Return the [X, Y] coordinate for the center point of the cell that contains the specified text.  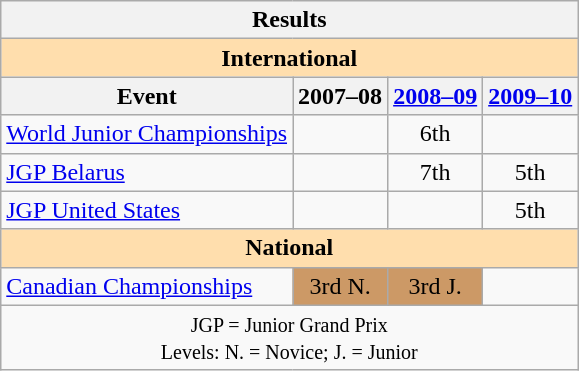
6th [436, 134]
JGP Belarus [147, 172]
7th [436, 172]
2009–10 [530, 96]
Event [147, 96]
International [290, 58]
2007–08 [340, 96]
World Junior Championships [147, 134]
National [290, 248]
3rd J. [436, 286]
Canadian Championships [147, 286]
JGP = Junior Grand Prix Levels: N. = Novice; J. = Junior [290, 338]
Results [290, 20]
3rd N. [340, 286]
2008–09 [436, 96]
JGP United States [147, 210]
